For the text-containing cell, return its midpoint in (X, Y) coordinate format. 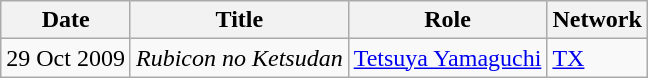
Rubicon no Ketsudan (239, 58)
TX (597, 58)
Title (239, 20)
Tetsuya Yamaguchi (448, 58)
Role (448, 20)
Network (597, 20)
29 Oct 2009 (66, 58)
Date (66, 20)
